Scan for the cell matching the given text and deliver its (X, Y) coordinate at center. 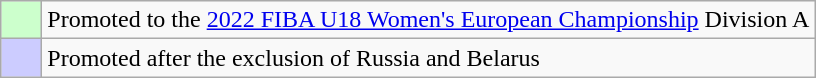
Promoted to the 2022 FIBA U18 Women's European Championship Division A (428, 20)
Promoted after the exclusion of Russia and Belarus (428, 58)
